Determine the [X, Y] coordinate at the center of the cell enclosing the given text.  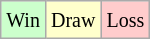
Draw [72, 20]
Loss [126, 20]
Win [24, 20]
